Find where the given text appears and provide that cell's center as [x, y] coordinate. 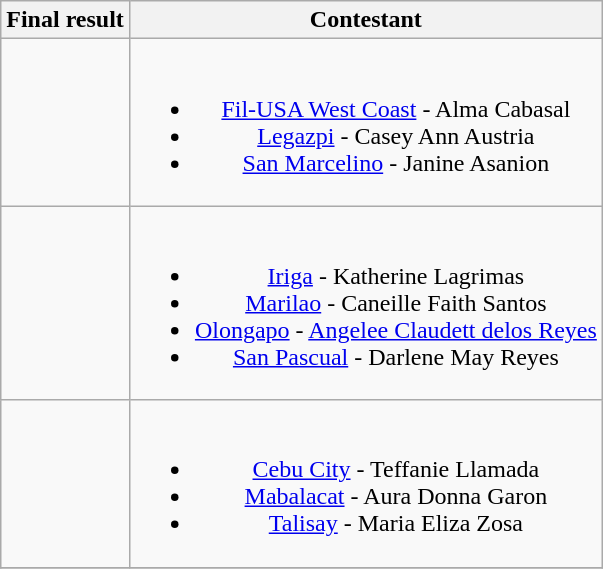
Cebu City - Teffanie LlamadaMabalacat - Aura Donna GaronTalisay - Maria Eliza Zosa [366, 484]
Iriga - Katherine LagrimasMarilao - Caneille Faith SantosOlongapo - Angelee Claudett delos ReyesSan Pascual - Darlene May Reyes [366, 303]
Fil-USA West Coast - Alma CabasalLegazpi - Casey Ann AustriaSan Marcelino - Janine Asanion [366, 122]
Final result [66, 20]
Contestant [366, 20]
